Determine the [x, y] coordinate at the center of the cell enclosing the given text.  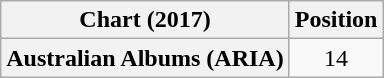
14 [336, 58]
Australian Albums (ARIA) [145, 58]
Chart (2017) [145, 20]
Position [336, 20]
